Search for the cell housing the specified text and yield its [x, y] center coordinate. 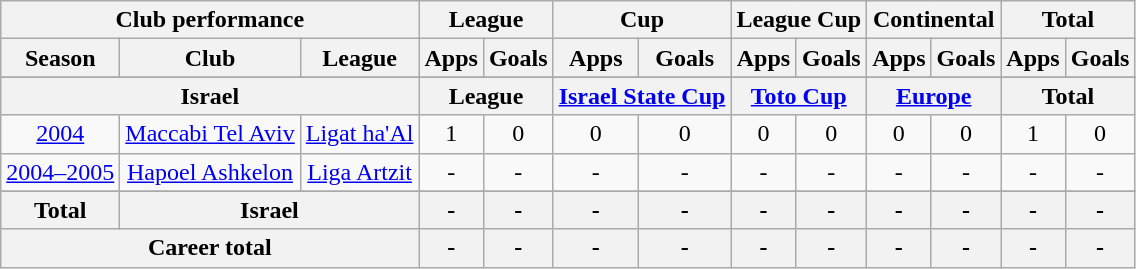
Career total [210, 248]
Continental [934, 20]
Hapoel Ashkelon [210, 172]
Europe [934, 96]
Toto Cup [799, 96]
Israel State Cup [642, 96]
2004–2005 [60, 172]
Club performance [210, 20]
Club [210, 58]
2004 [60, 134]
Maccabi Tel Aviv [210, 134]
Ligat ha'Al [360, 134]
League Cup [799, 20]
Season [60, 58]
Liga Artzit [360, 172]
Cup [642, 20]
